Return the (X, Y) coordinate for the center point of the cell that contains the specified text.  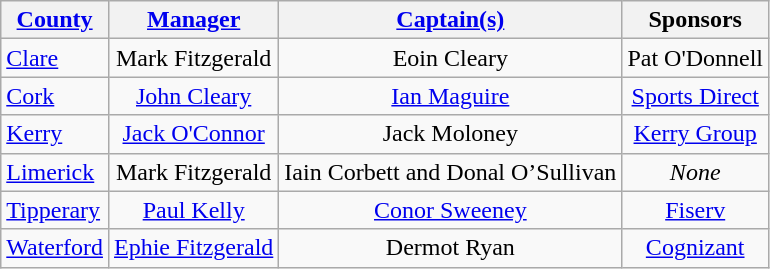
Kerry Group (696, 134)
Sports Direct (696, 96)
Pat O'Donnell (696, 58)
Conor Sweeney (450, 210)
John Cleary (193, 96)
Waterford (55, 248)
Tipperary (55, 210)
Paul Kelly (193, 210)
Ian Maguire (450, 96)
Eoin Cleary (450, 58)
Sponsors (696, 20)
Iain Corbett and Donal O’Sullivan (450, 172)
Manager (193, 20)
Captain(s) (450, 20)
Cognizant (696, 248)
Limerick (55, 172)
Jack O'Connor (193, 134)
County (55, 20)
Kerry (55, 134)
Cork (55, 96)
Clare (55, 58)
Dermot Ryan (450, 248)
Fiserv (696, 210)
None (696, 172)
Ephie Fitzgerald (193, 248)
Jack Moloney (450, 134)
